From the cell containing the given text, extract its center point as (X, Y) coordinate. 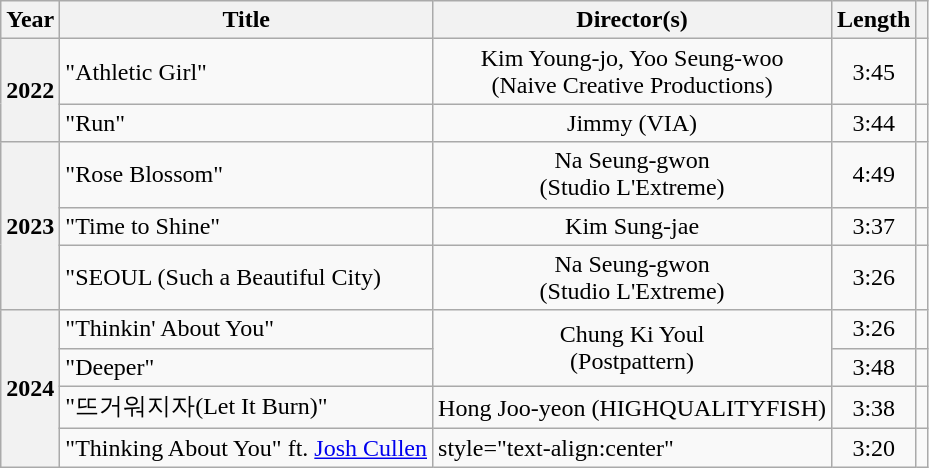
Hong Joo-yeon (HIGHQUALITYFISH) (632, 408)
3:37 (874, 226)
Kim Young-jo, Yoo Seung-woo(Naive Creative Productions) (632, 72)
"Run" (246, 123)
Year (30, 20)
3:48 (874, 367)
3:20 (874, 448)
"뜨거워지자(Let It Burn)" (246, 408)
4:49 (874, 174)
"Athletic Girl" (246, 72)
2024 (30, 388)
3:45 (874, 72)
3:38 (874, 408)
"SEOUL (Such a Beautiful City) (246, 278)
"Thinking About You" ft. Josh Cullen (246, 448)
style="text-align:center" (632, 448)
3:44 (874, 123)
Director(s) (632, 20)
Chung Ki Youl(Postpattern) (632, 348)
2023 (30, 226)
"Thinkin' About You" (246, 329)
Jimmy (VIA) (632, 123)
Kim Sung-jae (632, 226)
Length (874, 20)
2022 (30, 90)
"Deeper" (246, 367)
"Time to Shine" (246, 226)
"Rose Blossom" (246, 174)
Title (246, 20)
